Return [x, y] of the center of cell containing provided text 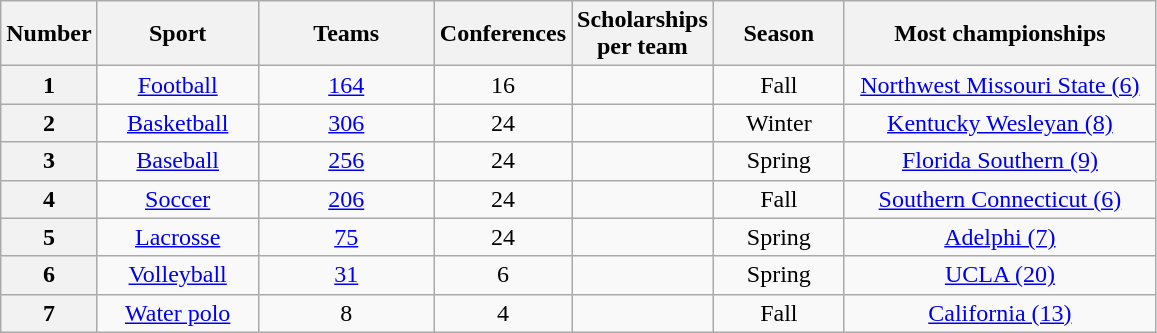
Volleyball [178, 275]
UCLA (20) [1000, 275]
8 [346, 313]
Southern Connecticut (6) [1000, 199]
2 [49, 123]
Scholarshipsper team [643, 34]
306 [346, 123]
1 [49, 85]
Number [49, 34]
5 [49, 237]
Football [178, 85]
206 [346, 199]
California (13) [1000, 313]
Soccer [178, 199]
164 [346, 85]
16 [502, 85]
3 [49, 161]
Lacrosse [178, 237]
Basketball [178, 123]
Northwest Missouri State (6) [1000, 85]
Conferences [502, 34]
Florida Southern (9) [1000, 161]
Teams [346, 34]
Sport [178, 34]
Adelphi (7) [1000, 237]
Winter [778, 123]
Kentucky Wesleyan (8) [1000, 123]
Water polo [178, 313]
Baseball [178, 161]
256 [346, 161]
Most championships [1000, 34]
75 [346, 237]
7 [49, 313]
31 [346, 275]
Season [778, 34]
